Detect which cell encompasses the target text, then output its (x, y) center coordinate. 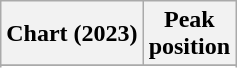
Chart (2023) (72, 34)
Peakposition (189, 34)
